Locate the cell with the specified text and output its [X, Y] center coordinate. 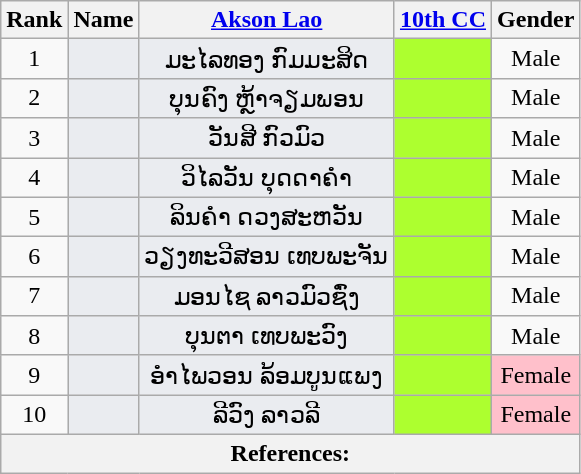
7 [34, 296]
Akson Lao [267, 20]
Gender [536, 20]
ມະໄລທອງ ກົມມະສິດ [267, 59]
ບຸນຄົງ ຫຼ້າຈຽມພອນ [267, 98]
10 [34, 415]
5 [34, 217]
4 [34, 178]
ບຸນຕາ ເທບພະວົງ [267, 336]
2 [34, 98]
ມອນໄຊ ລາວມົວຊົ່ງ [267, 296]
ວິໄລວັນ ບຸດດາຄໍາ [267, 178]
References: [290, 453]
9 [34, 375]
Name [104, 20]
ວັນສີ ກົວມົວ [267, 138]
1 [34, 59]
ວຽງທະວີສອນ ເທບພະຈັນ [267, 257]
ອໍາໄພວອນ ລ້ອມບູນແພງ [267, 375]
10th CC [442, 20]
ລີວົງ ລາວລີ [267, 415]
ລິນຄໍາ ດວງສະຫວັນ [267, 217]
8 [34, 336]
3 [34, 138]
6 [34, 257]
Rank [34, 20]
